Return (x, y) of the center of cell containing provided text 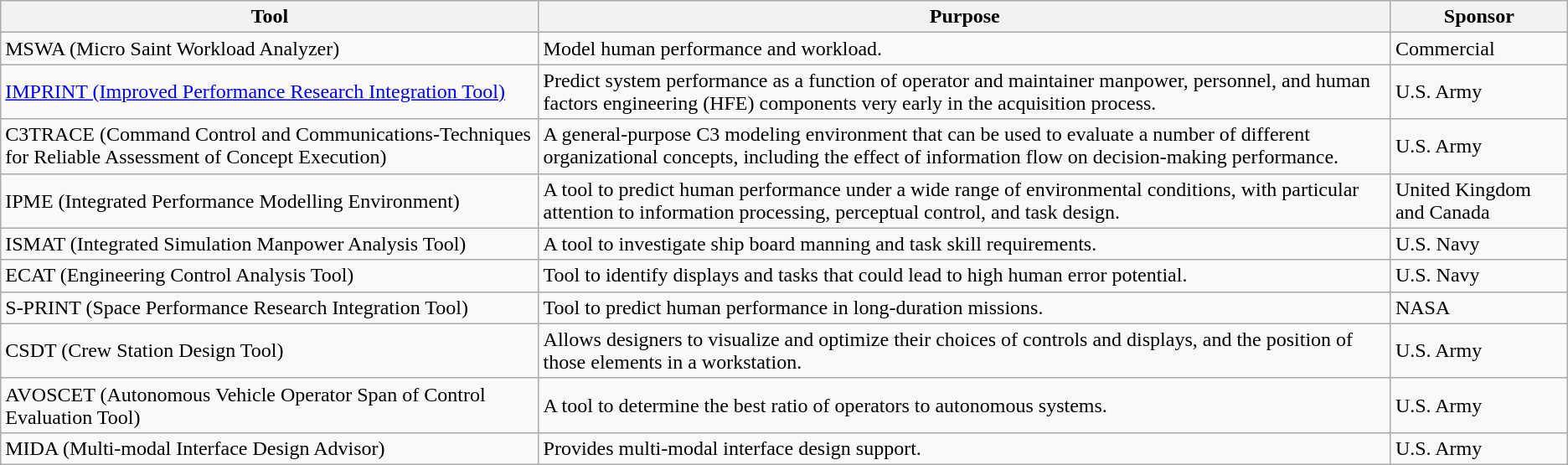
Provides multi-modal interface design support. (965, 448)
C3TRACE (Command Control and Communications-Techniques for Reliable Assessment of Concept Execution) (270, 146)
S-PRINT (Space Performance Research Integration Tool) (270, 307)
Commercial (1479, 49)
United Kingdom and Canada (1479, 201)
Allows designers to visualize and optimize their choices of controls and displays, and the position of those elements in a workstation. (965, 350)
Tool to identify displays and tasks that could lead to high human error potential. (965, 276)
Sponsor (1479, 17)
ISMAT (Integrated Simulation Manpower Analysis Tool) (270, 244)
Tool (270, 17)
IMPRINT (Improved Performance Research Integration Tool) (270, 92)
IPME (Integrated Performance Modelling Environment) (270, 201)
Purpose (965, 17)
A tool to investigate ship board manning and task skill requirements. (965, 244)
ECAT (Engineering Control Analysis Tool) (270, 276)
AVOSCET (Autonomous Vehicle Operator Span of Control Evaluation Tool) (270, 406)
NASA (1479, 307)
Tool to predict human performance in long-duration missions. (965, 307)
CSDT (Crew Station Design Tool) (270, 350)
MIDA (Multi-modal Interface Design Advisor) (270, 448)
Model human performance and workload. (965, 49)
MSWA (Micro Saint Workload Analyzer) (270, 49)
A tool to determine the best ratio of operators to autonomous systems. (965, 406)
